Capture the cell that displays the provided text and extract its (x, y) central coordinate. 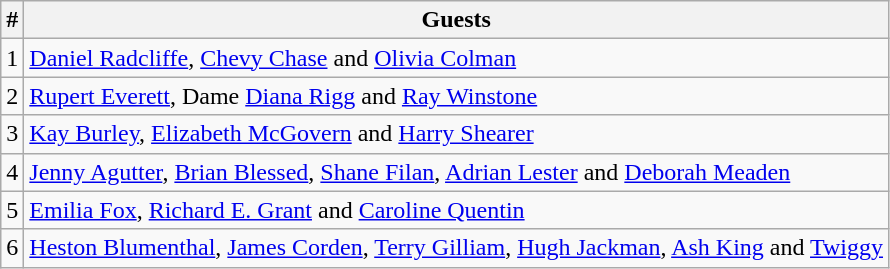
Daniel Radcliffe, Chevy Chase and Olivia Colman (456, 58)
Rupert Everett, Dame Diana Rigg and Ray Winstone (456, 96)
6 (12, 248)
Jenny Agutter, Brian Blessed, Shane Filan, Adrian Lester and Deborah Meaden (456, 172)
Emilia Fox, Richard E. Grant and Caroline Quentin (456, 210)
Guests (456, 20)
5 (12, 210)
2 (12, 96)
# (12, 20)
Heston Blumenthal, James Corden, Terry Gilliam, Hugh Jackman, Ash King and Twiggy (456, 248)
3 (12, 134)
1 (12, 58)
4 (12, 172)
Kay Burley, Elizabeth McGovern and Harry Shearer (456, 134)
